Find where the given text appears and provide that cell's center as (x, y) coordinate. 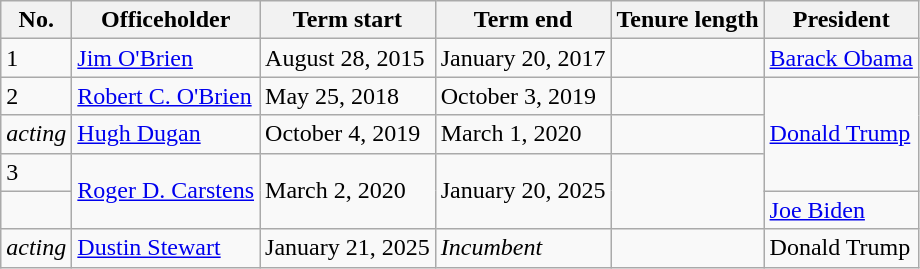
Jim O'Brien (166, 58)
Roger D. Carstens (166, 191)
Joe Biden (841, 210)
Hugh Dugan (166, 134)
Barack Obama (841, 58)
President (841, 20)
Tenure length (688, 20)
Term end (523, 20)
January 21, 2025 (348, 248)
Incumbent (523, 248)
Officeholder (166, 20)
October 3, 2019 (523, 96)
2 (36, 96)
Robert C. O'Brien (166, 96)
3 (36, 172)
Term start (348, 20)
January 20, 2025 (523, 191)
August 28, 2015 (348, 58)
No. (36, 20)
January 20, 2017 (523, 58)
March 1, 2020 (523, 134)
Dustin Stewart (166, 248)
May 25, 2018 (348, 96)
October 4, 2019 (348, 134)
1 (36, 58)
March 2, 2020 (348, 191)
